Search for the cell housing the specified text and yield its [X, Y] center coordinate. 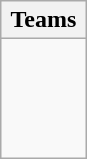
Teams [44, 20]
